Pinpoint the cell where the given text exists, returning its [x, y] midpoint coordinate. 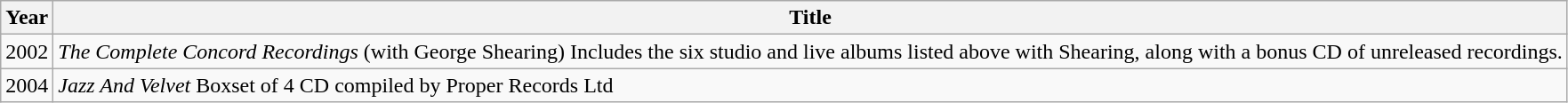
2004 [27, 85]
2002 [27, 51]
Year [27, 18]
Title [811, 18]
Jazz And Velvet Boxset of 4 CD compiled by Proper Records Ltd [811, 85]
